Pinpoint the cell where the given text exists, returning its (x, y) midpoint coordinate. 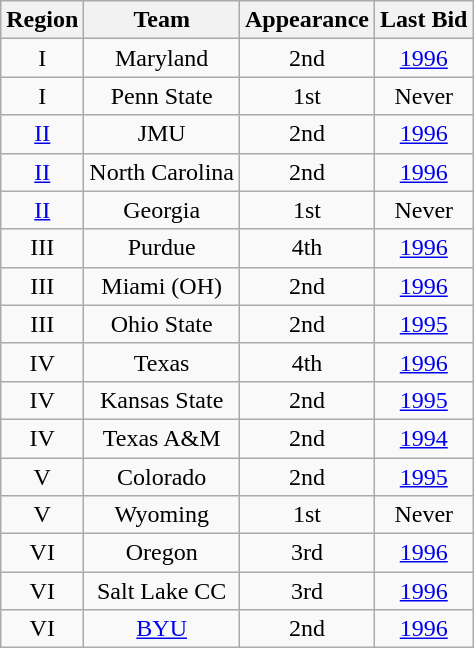
BYU (162, 629)
Maryland (162, 58)
North Carolina (162, 172)
Team (162, 20)
Appearance (308, 20)
Region (42, 20)
Texas A&M (162, 438)
Oregon (162, 553)
Georgia (162, 210)
Colorado (162, 477)
Kansas State (162, 400)
Penn State (162, 96)
Wyoming (162, 515)
Salt Lake CC (162, 591)
Texas (162, 362)
Miami (OH) (162, 286)
Ohio State (162, 324)
Last Bid (424, 20)
1994 (424, 438)
Purdue (162, 248)
JMU (162, 134)
